For the text-containing cell, return its midpoint in (x, y) coordinate format. 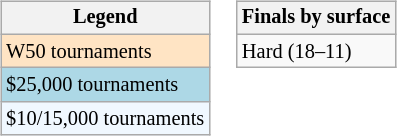
W50 tournaments (105, 51)
$10/15,000 tournaments (105, 119)
$25,000 tournaments (105, 85)
Hard (18–11) (316, 51)
Finals by surface (316, 18)
Legend (105, 18)
